Determine the [x, y] coordinate at the center of the cell enclosing the given text.  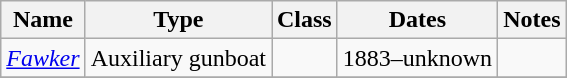
Class [305, 20]
Fawker [43, 58]
Name [43, 20]
Type [178, 20]
Notes [532, 20]
Auxiliary gunboat [178, 58]
1883–unknown [417, 58]
Dates [417, 20]
